Find where the given text appears and provide that cell's center as [X, Y] coordinate. 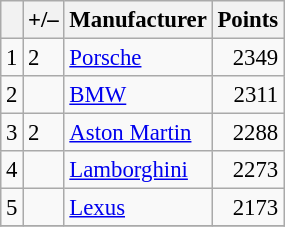
Aston Martin [138, 133]
3 [12, 133]
BMW [138, 95]
2349 [248, 58]
2288 [248, 133]
Porsche [138, 58]
Lexus [138, 208]
1 [12, 58]
Points [248, 20]
2311 [248, 95]
Manufacturer [138, 20]
2273 [248, 170]
5 [12, 208]
2173 [248, 208]
4 [12, 170]
+/– [44, 20]
Lamborghini [138, 170]
